From the cell containing the given text, extract its center point as (x, y) coordinate. 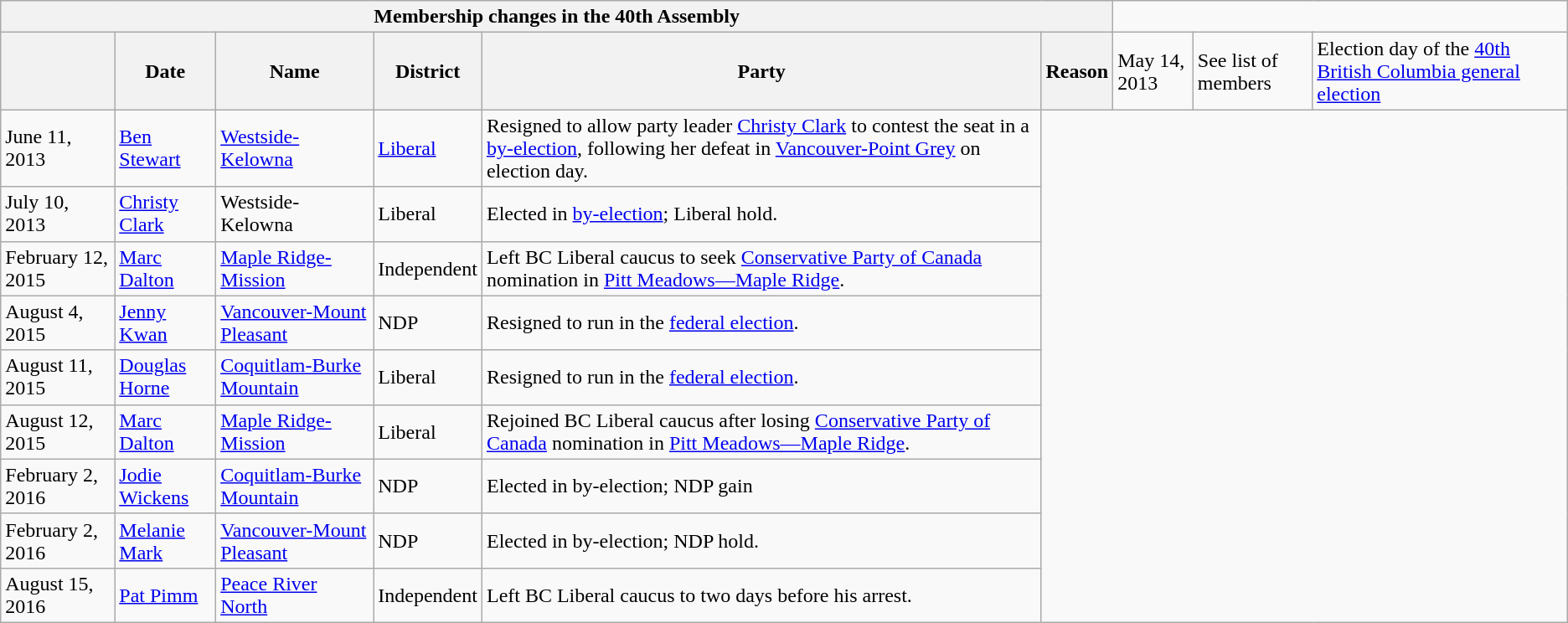
Reason (1077, 71)
Jodie Wickens (166, 486)
May 14, 2013 (1153, 71)
August 11, 2015 (58, 377)
Elected in by-election; NDP hold. (761, 541)
See list of members (1252, 71)
Name (295, 71)
Membership changes in the 40th Assembly (557, 17)
Resigned to allow party leader Christy Clark to contest the seat in a by-election, following her defeat in Vancouver-Point Grey on election day. (761, 148)
Douglas Horne (166, 377)
August 15, 2016 (58, 595)
Melanie Mark (166, 541)
August 12, 2015 (58, 432)
August 4, 2015 (58, 323)
Elected in by-election; NDP gain (761, 486)
July 10, 2013 (58, 214)
Elected in by-election; Liberal hold. (761, 214)
Election day of the 40th British Columbia general election (1440, 71)
Left BC Liberal caucus to seek Conservative Party of Canada nomination in Pitt Meadows—Maple Ridge. (761, 268)
Rejoined BC Liberal caucus after losing Conservative Party of Canada nomination in Pitt Meadows—Maple Ridge. (761, 432)
June 11, 2013 (58, 148)
Date (166, 71)
Christy Clark (166, 214)
Pat Pimm (166, 595)
District (428, 71)
Jenny Kwan (166, 323)
Ben Stewart (166, 148)
Left BC Liberal caucus to two days before his arrest. (761, 595)
Peace River North (295, 595)
February 12, 2015 (58, 268)
Party (761, 71)
